Search for the cell housing the specified text and yield its (X, Y) center coordinate. 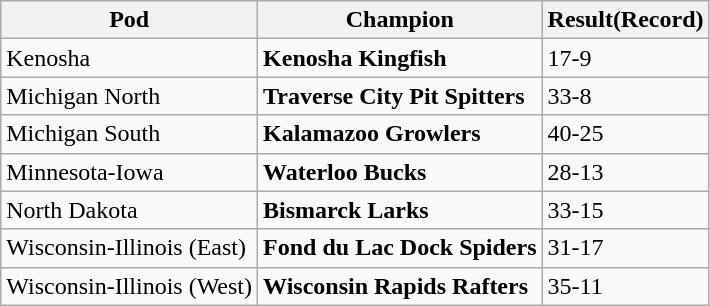
33-15 (626, 210)
North Dakota (130, 210)
Champion (400, 20)
Traverse City Pit Spitters (400, 96)
Bismarck Larks (400, 210)
Result(Record) (626, 20)
40-25 (626, 134)
28-13 (626, 172)
Fond du Lac Dock Spiders (400, 248)
Michigan North (130, 96)
Minnesota-Iowa (130, 172)
17-9 (626, 58)
Wisconsin-Illinois (East) (130, 248)
Michigan South (130, 134)
35-11 (626, 286)
Waterloo Bucks (400, 172)
Pod (130, 20)
31-17 (626, 248)
33-8 (626, 96)
Kenosha Kingfish (400, 58)
Kalamazoo Growlers (400, 134)
Wisconsin-Illinois (West) (130, 286)
Kenosha (130, 58)
Wisconsin Rapids Rafters (400, 286)
